Return [x, y] of the center of cell containing provided text 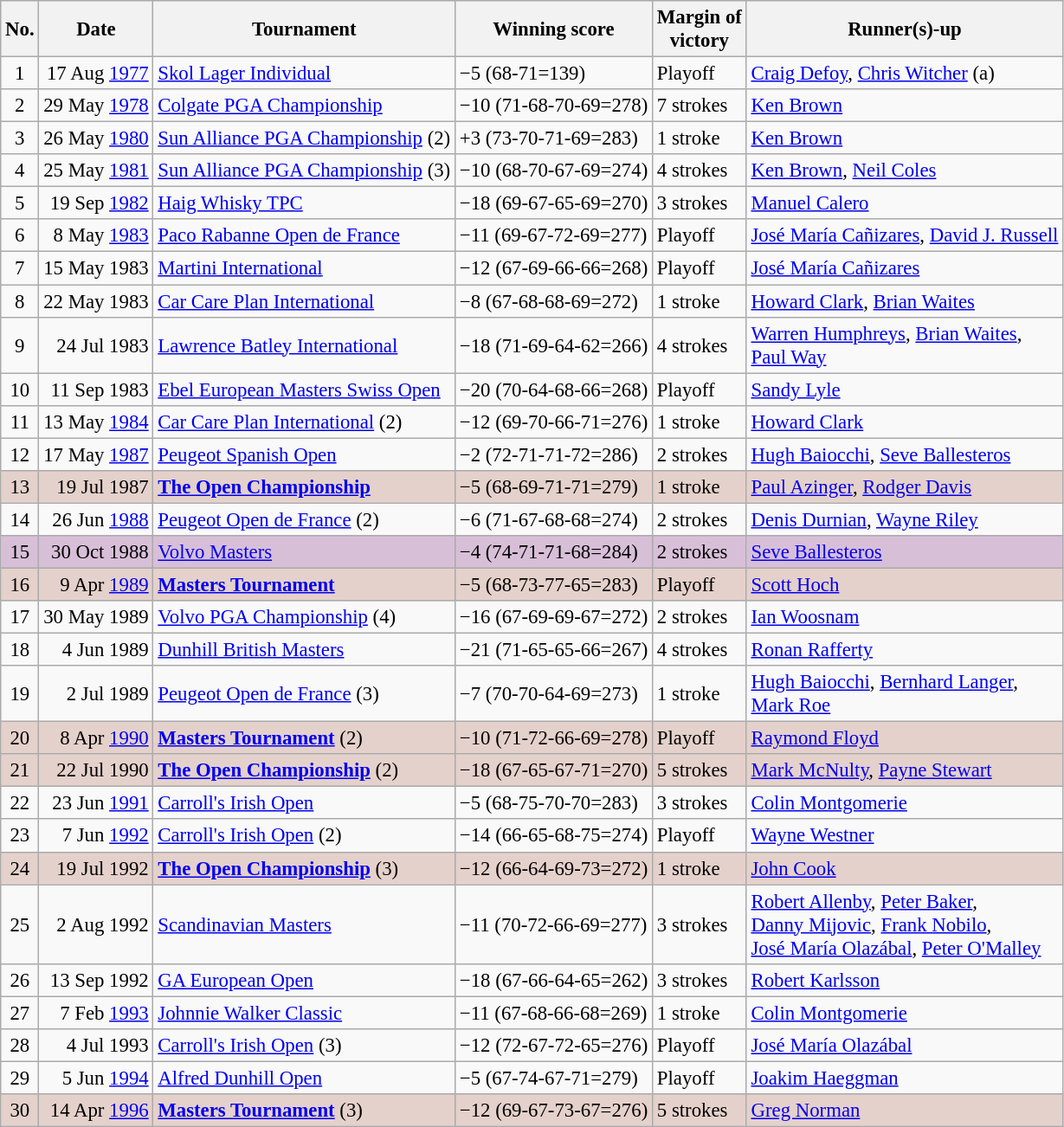
15 May 1983 [96, 268]
Lawrence Batley International [305, 345]
Runner(s)-up [905, 29]
Carroll's Irish Open (3) [305, 1046]
−14 (66-65-68-75=274) [554, 836]
26 [20, 980]
22 May 1983 [96, 301]
−10 (71-72-66-69=278) [554, 738]
Car Care Plan International [305, 301]
José María Cañizares [905, 268]
7 [20, 268]
Masters Tournament (3) [305, 1111]
Howard Clark, Brian Waites [905, 301]
Tournament [305, 29]
Scott Hoch [905, 584]
9 Apr 1989 [96, 584]
23 Jun 1991 [96, 803]
Mark McNulty, Payne Stewart [905, 770]
Margin ofvictory [700, 29]
7 strokes [700, 106]
22 [20, 803]
5 Jun 1994 [96, 1078]
19 Sep 1982 [96, 203]
Ian Woosnam [905, 617]
4 Jun 1989 [96, 650]
−10 (71-68-70-69=278) [554, 106]
14 Apr 1996 [96, 1111]
Sun Alliance PGA Championship (3) [305, 171]
−5 (68-69-71-71=279) [554, 487]
13 May 1984 [96, 422]
José María Olazábal [905, 1046]
−20 (70-64-68-66=268) [554, 390]
−18 (67-66-64-65=262) [554, 980]
23 [20, 836]
Masters Tournament [305, 584]
−16 (67-69-69-67=272) [554, 617]
Manuel Calero [905, 203]
28 [20, 1046]
10 [20, 390]
−5 (68-75-70-70=283) [554, 803]
Date [96, 29]
17 May 1987 [96, 454]
+3 (73-70-71-69=283) [554, 138]
5 [20, 203]
−21 (71-65-65-66=267) [554, 650]
−11 (69-67-72-69=277) [554, 236]
Robert Allenby, Peter Baker, Danny Mijovic, Frank Nobilo, José María Olazábal, Peter O'Malley [905, 924]
9 [20, 345]
Howard Clark [905, 422]
12 [20, 454]
Ebel European Masters Swiss Open [305, 390]
25 [20, 924]
−12 (67-69-66-66=268) [554, 268]
2 [20, 106]
8 Apr 1990 [96, 738]
Ken Brown, Neil Coles [905, 171]
The Open Championship (2) [305, 770]
Sun Alliance PGA Championship (2) [305, 138]
−4 (74-71-71-68=284) [554, 552]
26 May 1980 [96, 138]
The Open Championship [305, 487]
−8 (67-68-68-69=272) [554, 301]
7 Jun 1992 [96, 836]
Denis Durnian, Wayne Riley [905, 519]
25 May 1981 [96, 171]
30 Oct 1988 [96, 552]
30 May 1989 [96, 617]
Wayne Westner [905, 836]
The Open Championship (3) [305, 868]
No. [20, 29]
−18 (67-65-67-71=270) [554, 770]
−5 (67-74-67-71=279) [554, 1078]
−5 (68-71=139) [554, 74]
Winning score [554, 29]
Volvo PGA Championship (4) [305, 617]
Paul Azinger, Rodger Davis [905, 487]
−11 (67-68-66-68=269) [554, 1013]
8 May 1983 [96, 236]
17 [20, 617]
Carroll's Irish Open (2) [305, 836]
15 [20, 552]
19 Jul 1992 [96, 868]
Haig Whisky TPC [305, 203]
−11 (70-72-66-69=277) [554, 924]
17 Aug 1977 [96, 74]
Car Care Plan International (2) [305, 422]
29 May 1978 [96, 106]
18 [20, 650]
Sandy Lyle [905, 390]
−10 (68-70-67-69=274) [554, 171]
27 [20, 1013]
Carroll's Irish Open [305, 803]
2 Aug 1992 [96, 924]
José María Cañizares, David J. Russell [905, 236]
−18 (71-69-64-62=266) [554, 345]
Paco Rabanne Open de France [305, 236]
Craig Defoy, Chris Witcher (a) [905, 74]
GA European Open [305, 980]
7 Feb 1993 [96, 1013]
11 Sep 1983 [96, 390]
24 Jul 1983 [96, 345]
8 [20, 301]
Robert Karlsson [905, 980]
−5 (68-73-77-65=283) [554, 584]
3 [20, 138]
−7 (70-70-64-69=273) [554, 694]
Volvo Masters [305, 552]
−18 (69-67-65-69=270) [554, 203]
Hugh Baiocchi, Seve Ballesteros [905, 454]
Alfred Dunhill Open [305, 1078]
Johnnie Walker Classic [305, 1013]
22 Jul 1990 [96, 770]
Peugeot Open de France (2) [305, 519]
John Cook [905, 868]
20 [20, 738]
Scandinavian Masters [305, 924]
11 [20, 422]
6 [20, 236]
−12 (66-64-69-73=272) [554, 868]
Warren Humphreys, Brian Waites, Paul Way [905, 345]
16 [20, 584]
Peugeot Open de France (3) [305, 694]
−12 (72-67-72-65=276) [554, 1046]
4 Jul 1993 [96, 1046]
−2 (72-71-71-72=286) [554, 454]
2 Jul 1989 [96, 694]
26 Jun 1988 [96, 519]
Peugeot Spanish Open [305, 454]
Seve Ballesteros [905, 552]
−12 (69-67-73-67=276) [554, 1111]
Skol Lager Individual [305, 74]
19 Jul 1987 [96, 487]
Colgate PGA Championship [305, 106]
4 [20, 171]
13 Sep 1992 [96, 980]
30 [20, 1111]
Joakim Haeggman [905, 1078]
14 [20, 519]
1 [20, 74]
13 [20, 487]
19 [20, 694]
21 [20, 770]
Raymond Floyd [905, 738]
24 [20, 868]
Masters Tournament (2) [305, 738]
Dunhill British Masters [305, 650]
Martini International [305, 268]
Ronan Rafferty [905, 650]
29 [20, 1078]
Greg Norman [905, 1111]
−6 (71-67-68-68=274) [554, 519]
−12 (69-70-66-71=276) [554, 422]
Hugh Baiocchi, Bernhard Langer, Mark Roe [905, 694]
